Provide the [x, y] coordinate of the cell's center where the given text is located.  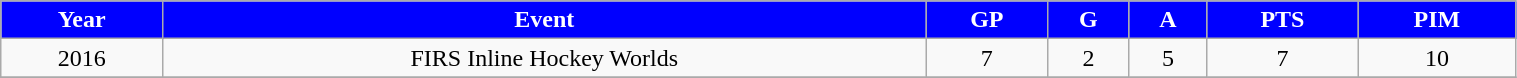
Event [544, 20]
10 [1437, 58]
PIM [1437, 20]
PTS [1282, 20]
2016 [82, 58]
5 [1168, 58]
GP [987, 20]
G [1088, 20]
2 [1088, 58]
FIRS Inline Hockey Worlds [544, 58]
A [1168, 20]
Year [82, 20]
